From the cell containing the given text, extract its center point as [x, y] coordinate. 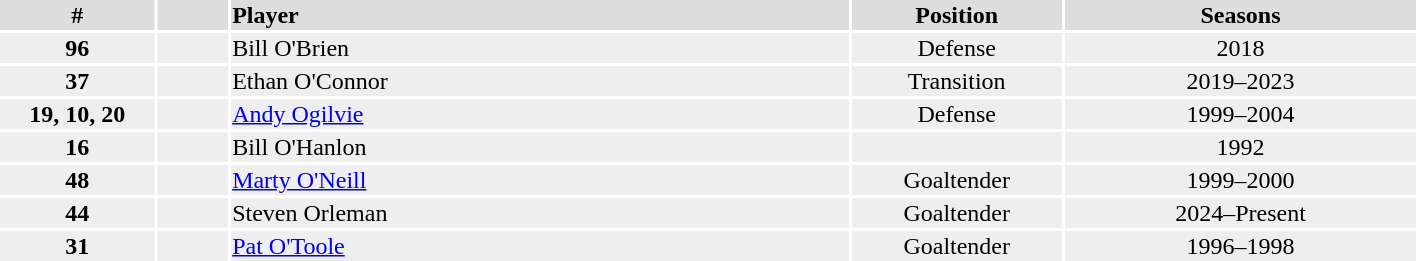
Seasons [1240, 15]
Steven Orleman [540, 213]
48 [77, 180]
Bill O'Brien [540, 48]
2018 [1240, 48]
# [77, 15]
2019–2023 [1240, 81]
1996–1998 [1240, 246]
1992 [1240, 147]
44 [77, 213]
Bill O'Hanlon [540, 147]
1999–2000 [1240, 180]
31 [77, 246]
Transition [956, 81]
Pat O'Toole [540, 246]
1999–2004 [1240, 114]
19, 10, 20 [77, 114]
37 [77, 81]
96 [77, 48]
Ethan O'Connor [540, 81]
2024–Present [1240, 213]
Player [540, 15]
Andy Ogilvie [540, 114]
16 [77, 147]
Marty O'Neill [540, 180]
Position [956, 15]
